Pinpoint the cell where the given text exists, returning its [x, y] midpoint coordinate. 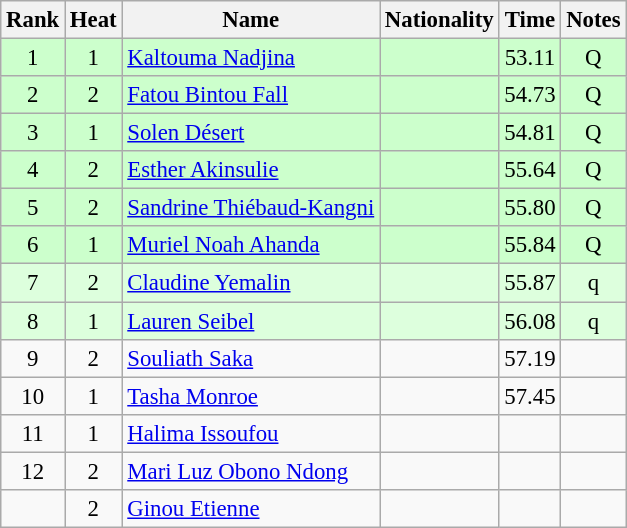
Heat [94, 20]
Lauren Seibel [251, 321]
55.64 [530, 170]
10 [33, 396]
55.80 [530, 208]
Claudine Yemalin [251, 283]
8 [33, 321]
Tasha Monroe [251, 396]
56.08 [530, 321]
55.84 [530, 245]
57.19 [530, 358]
Sandrine Thiébaud-Kangni [251, 208]
Halima Issoufou [251, 433]
11 [33, 433]
57.45 [530, 396]
3 [33, 133]
54.73 [530, 95]
Souliath Saka [251, 358]
Solen Désert [251, 133]
Time [530, 20]
Mari Luz Obono Ndong [251, 471]
Esther Akinsulie [251, 170]
6 [33, 245]
4 [33, 170]
Rank [33, 20]
53.11 [530, 58]
7 [33, 283]
Name [251, 20]
12 [33, 471]
Kaltouma Nadjina [251, 58]
Notes [594, 20]
Nationality [440, 20]
Fatou Bintou Fall [251, 95]
55.87 [530, 283]
Muriel Noah Ahanda [251, 245]
5 [33, 208]
54.81 [530, 133]
9 [33, 358]
Ginou Etienne [251, 509]
